Return (X, Y) of the center of cell containing provided text 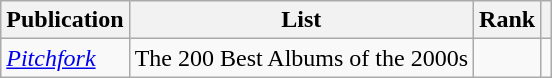
List (301, 20)
The 200 Best Albums of the 2000s (301, 58)
Pitchfork (65, 58)
Rank (508, 20)
Publication (65, 20)
